Detect which cell encompasses the target text, then output its (x, y) center coordinate. 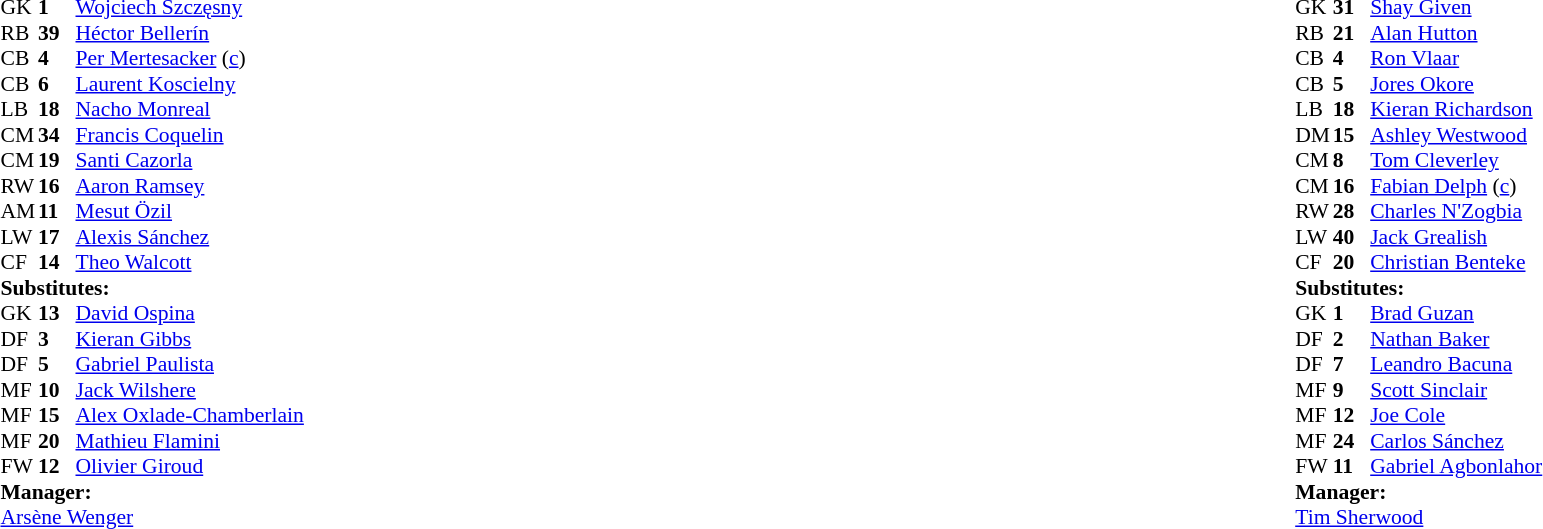
Theo Walcott (190, 263)
AM (19, 211)
21 (1352, 33)
Leandro Bacuna (1456, 365)
Héctor Bellerín (190, 33)
Brad Guzan (1456, 313)
Alan Hutton (1456, 33)
Kieran Gibbs (190, 339)
Olivier Giroud (190, 467)
Tom Cleverley (1456, 161)
Ashley Westwood (1456, 135)
Christian Benteke (1456, 263)
14 (57, 263)
Jores Okore (1456, 84)
6 (57, 84)
Gabriel Agbonlahor (1456, 467)
3 (57, 339)
13 (57, 313)
DM (1314, 135)
Carlos Sánchez (1456, 441)
Ron Vlaar (1456, 59)
Alex Oxlade-Chamberlain (190, 415)
2 (1352, 339)
Charles N'Zogbia (1456, 211)
Nathan Baker (1456, 339)
7 (1352, 365)
Per Mertesacker (c) (190, 59)
8 (1352, 161)
Jack Wilshere (190, 390)
1 (1352, 313)
Aaron Ramsey (190, 186)
Laurent Koscielny (190, 84)
Jack Grealish (1456, 237)
34 (57, 135)
Kieran Richardson (1456, 109)
Francis Coquelin (190, 135)
Fabian Delph (c) (1456, 186)
Gabriel Paulista (190, 365)
9 (1352, 390)
Mathieu Flamini (190, 441)
19 (57, 161)
Alexis Sánchez (190, 237)
Mesut Özil (190, 211)
Nacho Monreal (190, 109)
17 (57, 237)
David Ospina (190, 313)
40 (1352, 237)
Scott Sinclair (1456, 390)
39 (57, 33)
10 (57, 390)
Joe Cole (1456, 415)
24 (1352, 441)
Santi Cazorla (190, 161)
28 (1352, 211)
